Detect which cell encompasses the target text, then output its (x, y) center coordinate. 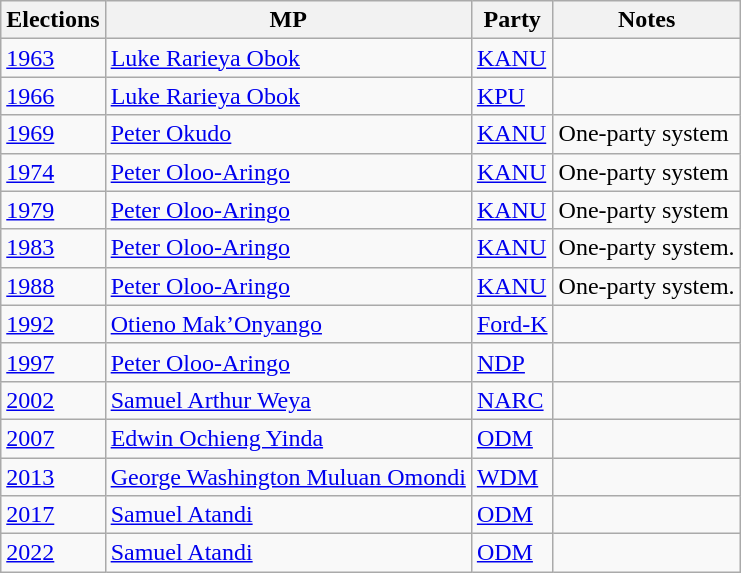
1992 (53, 324)
MP (288, 20)
2007 (53, 438)
1988 (53, 286)
Party (512, 20)
2002 (53, 400)
1997 (53, 362)
George Washington Muluan Omondi (288, 477)
1966 (53, 96)
NARC (512, 400)
1983 (53, 248)
Ford-K (512, 324)
2022 (53, 553)
1963 (53, 58)
1974 (53, 172)
1979 (53, 210)
Otieno Mak’Onyango (288, 324)
2013 (53, 477)
NDP (512, 362)
Samuel Arthur Weya (288, 400)
WDM (512, 477)
Peter Okudo (288, 134)
1969 (53, 134)
Notes (646, 20)
KPU (512, 96)
Elections (53, 20)
Edwin Ochieng Yinda (288, 438)
2017 (53, 515)
